Search for the cell housing the specified text and yield its (x, y) center coordinate. 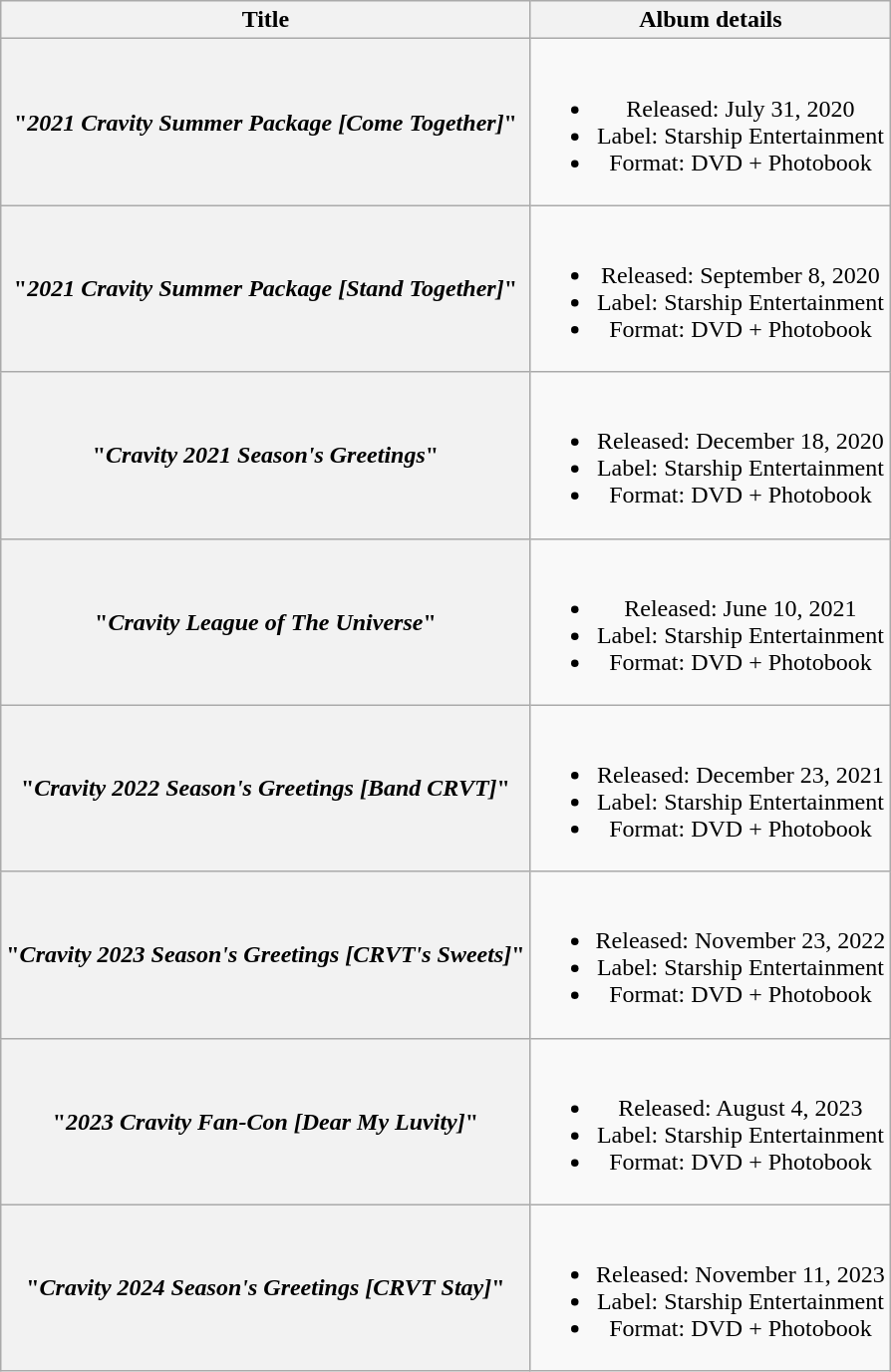
"2021 Cravity Summer Package [Come Together]" (265, 122)
Released: November 11, 2023Label: Starship EntertainmentFormat: DVD + Photobook (711, 1288)
"Cravity League of The Universe" (265, 622)
Released: August 4, 2023Label: Starship EntertainmentFormat: DVD + Photobook (711, 1121)
Released: December 18, 2020Label: Starship EntertainmentFormat: DVD + Photobook (711, 455)
Album details (711, 20)
Released: June 10, 2021Label: Starship EntertainmentFormat: DVD + Photobook (711, 622)
"Cravity 2024 Season's Greetings [CRVT Stay]" (265, 1288)
Released: September 8, 2020Label: Starship EntertainmentFormat: DVD + Photobook (711, 289)
"Cravity 2021 Season's Greetings" (265, 455)
"Cravity 2023 Season's Greetings [CRVT's Sweets]" (265, 955)
Title (265, 20)
Released: December 23, 2021Label: Starship EntertainmentFormat: DVD + Photobook (711, 788)
Released: November 23, 2022Label: Starship EntertainmentFormat: DVD + Photobook (711, 955)
Released: July 31, 2020Label: Starship EntertainmentFormat: DVD + Photobook (711, 122)
"2021 Cravity Summer Package [Stand Together]" (265, 289)
"2023 Cravity Fan-Con [Dear My Luvity]" (265, 1121)
"Cravity 2022 Season's Greetings [Band CRVT]" (265, 788)
